Determine the (x, y) coordinate at the center of the cell enclosing the given text.  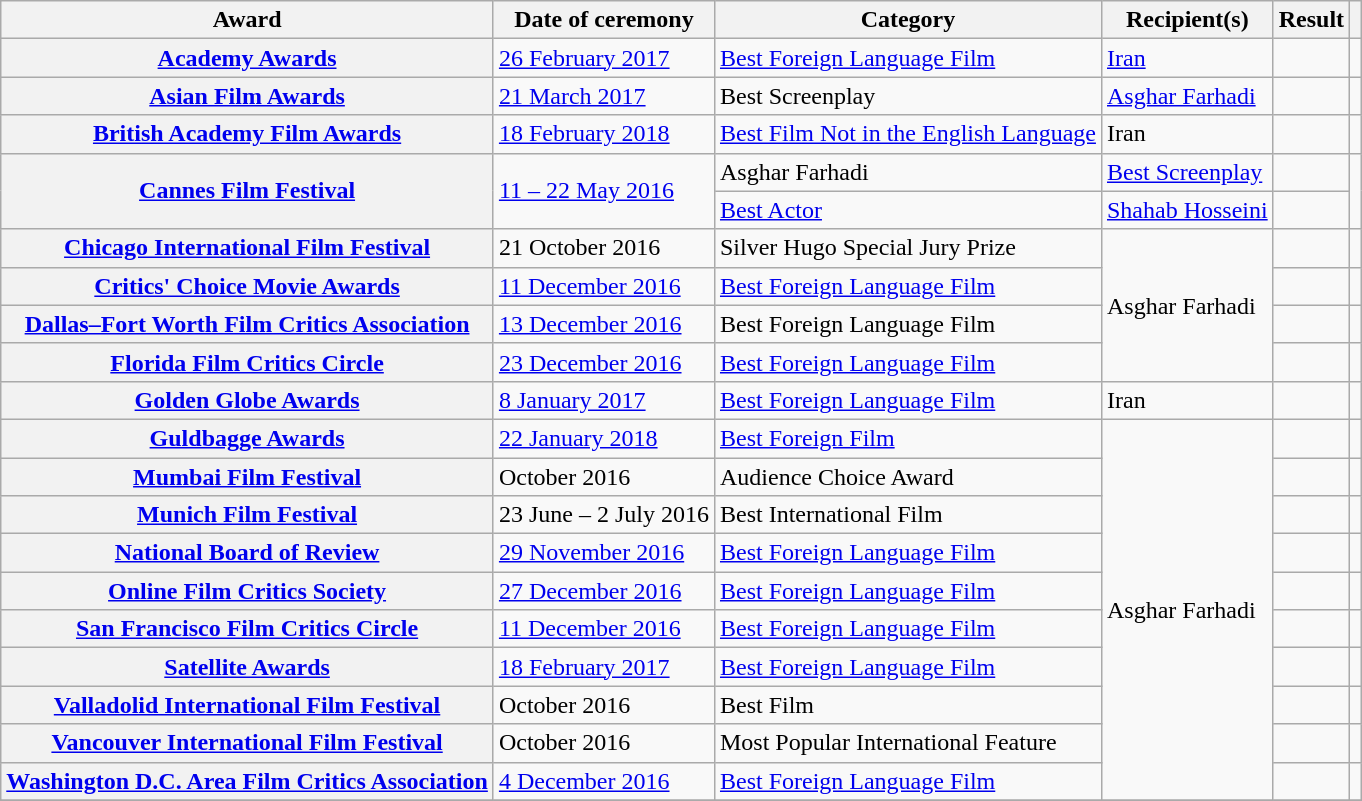
13 December 2016 (604, 324)
8 January 2017 (604, 400)
11 – 22 May 2016 (604, 191)
22 January 2018 (604, 438)
23 June – 2 July 2016 (604, 515)
Recipient(s) (1187, 20)
Most Popular International Feature (908, 743)
Best Film Not in the English Language (908, 134)
21 October 2016 (604, 248)
Cannes Film Festival (248, 191)
British Academy Film Awards (248, 134)
29 November 2016 (604, 553)
Chicago International Film Festival (248, 248)
18 February 2017 (604, 667)
27 December 2016 (604, 591)
26 February 2017 (604, 58)
Dallas–Fort Worth Film Critics Association (248, 324)
Washington D.C. Area Film Critics Association (248, 781)
Mumbai Film Festival (248, 477)
Guldbagge Awards (248, 438)
Best International Film (908, 515)
Best Foreign Film (908, 438)
Golden Globe Awards (248, 400)
18 February 2018 (604, 134)
Best Actor (908, 210)
Category (908, 20)
Audience Choice Award (908, 477)
Valladolid International Film Festival (248, 705)
21 March 2017 (604, 96)
Satellite Awards (248, 667)
Best Film (908, 705)
National Board of Review (248, 553)
Shahab Hosseini (1187, 210)
Academy Awards (248, 58)
23 December 2016 (604, 362)
4 December 2016 (604, 781)
Asian Film Awards (248, 96)
Award (248, 20)
Date of ceremony (604, 20)
Florida Film Critics Circle (248, 362)
Online Film Critics Society (248, 591)
San Francisco Film Critics Circle (248, 629)
Munich Film Festival (248, 515)
Vancouver International Film Festival (248, 743)
Silver Hugo Special Jury Prize (908, 248)
Result (1311, 20)
Critics' Choice Movie Awards (248, 286)
